Scan for the cell matching the given text and deliver its (x, y) coordinate at center. 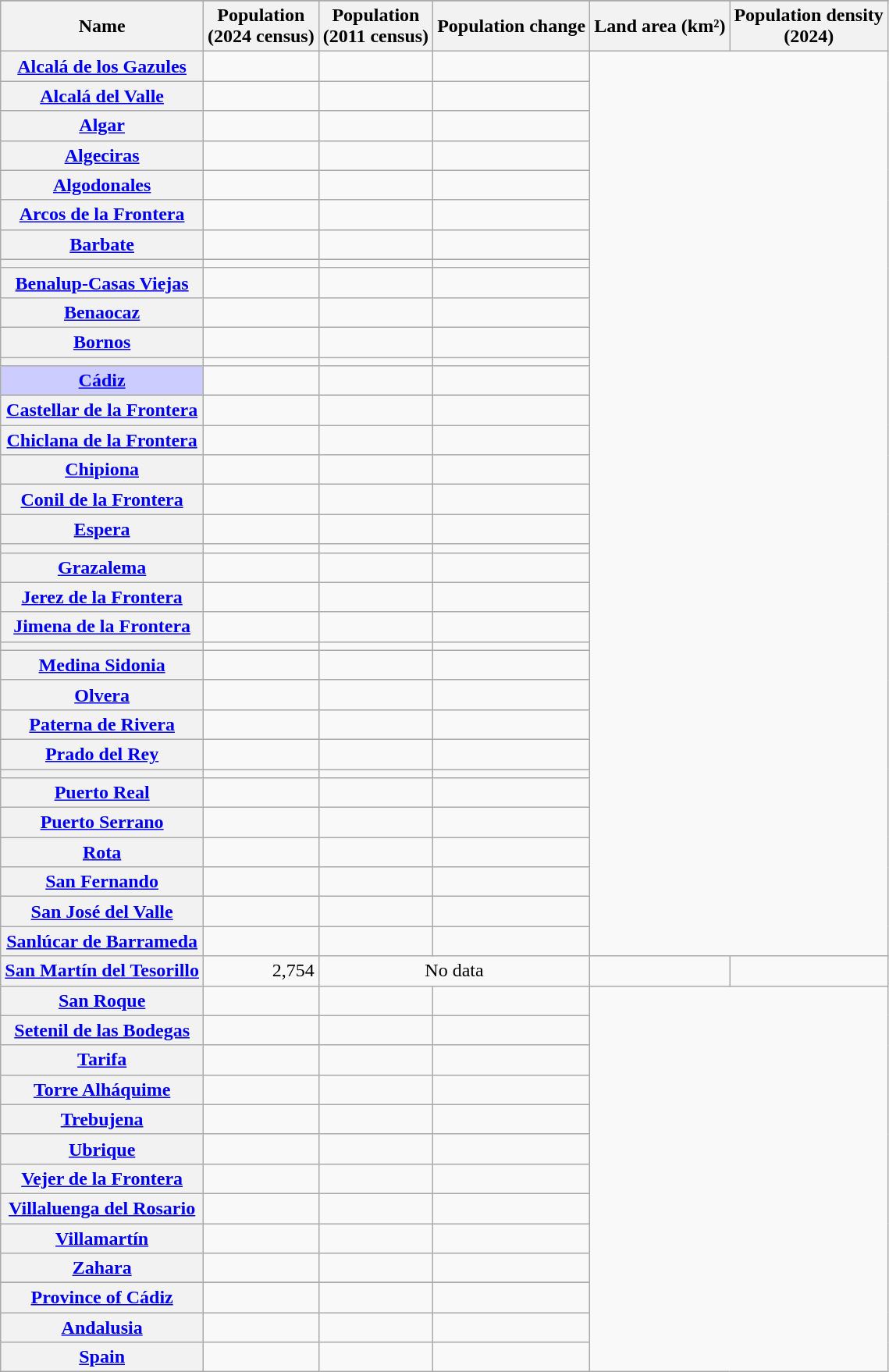
Espera (102, 529)
Population change (512, 27)
Andalusia (102, 1328)
Rota (102, 852)
Prado del Rey (102, 754)
Population(2024 census) (261, 27)
Population density(2024) (809, 27)
Land area (km²) (660, 27)
Jerez de la Frontera (102, 597)
Benaocaz (102, 312)
Chipiona (102, 470)
Olvera (102, 695)
Puerto Serrano (102, 823)
Torre Alháquime (102, 1089)
Grazalema (102, 567)
Paterna de Rivera (102, 724)
Chiclana de la Frontera (102, 440)
Trebujena (102, 1119)
Puerto Real (102, 793)
San Roque (102, 1001)
Barbate (102, 244)
Sanlúcar de Barrameda (102, 941)
Name (102, 27)
Bornos (102, 342)
Tarifa (102, 1060)
Province of Cádiz (102, 1298)
Cádiz (102, 381)
Setenil de las Bodegas (102, 1030)
Alcalá de los Gazules (102, 66)
Villaluenga del Rosario (102, 1208)
San Martín del Tesorillo (102, 971)
Algar (102, 126)
Algeciras (102, 155)
No data (454, 971)
Vejer de la Frontera (102, 1178)
Conil de la Frontera (102, 499)
Alcalá del Valle (102, 96)
2,754 (261, 971)
San José del Valle (102, 912)
Ubrique (102, 1149)
Benalup-Casas Viejas (102, 283)
Jimena de la Frontera (102, 627)
Zahara (102, 1268)
Medina Sidonia (102, 665)
Villamartín (102, 1239)
Population(2011 census) (375, 27)
Algodonales (102, 185)
Castellar de la Frontera (102, 411)
Spain (102, 1357)
San Fernando (102, 882)
Arcos de la Frontera (102, 215)
